From the cell containing the given text, extract its center point as (x, y) coordinate. 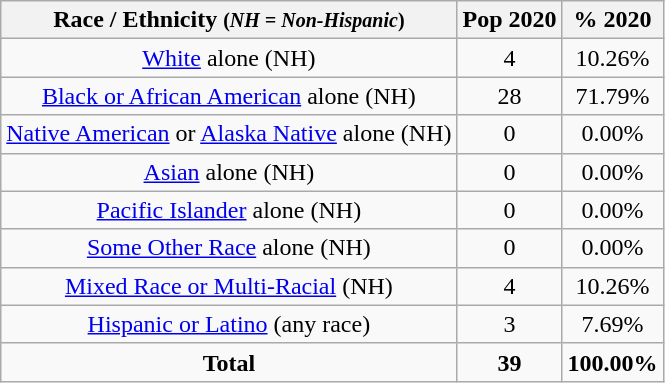
Total (229, 362)
% 2020 (612, 20)
Mixed Race or Multi-Racial (NH) (229, 286)
Asian alone (NH) (229, 172)
3 (510, 324)
Hispanic or Latino (any race) (229, 324)
28 (510, 96)
Black or African American alone (NH) (229, 96)
White alone (NH) (229, 58)
Pacific Islander alone (NH) (229, 210)
Pop 2020 (510, 20)
Native American or Alaska Native alone (NH) (229, 134)
71.79% (612, 96)
Some Other Race alone (NH) (229, 248)
39 (510, 362)
100.00% (612, 362)
Race / Ethnicity (NH = Non-Hispanic) (229, 20)
7.69% (612, 324)
